Pinpoint the cell where the given text exists, returning its [X, Y] midpoint coordinate. 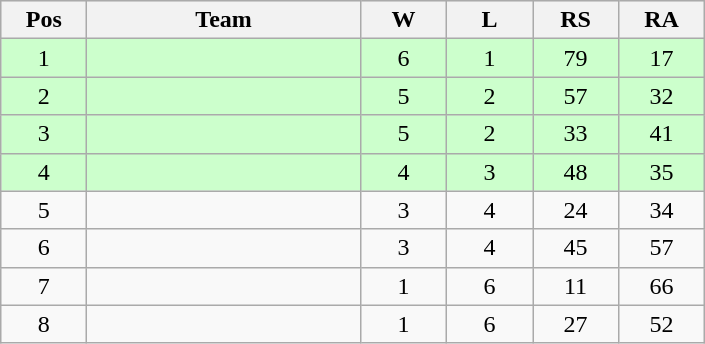
27 [575, 324]
RA [662, 20]
11 [575, 286]
52 [662, 324]
34 [662, 210]
8 [44, 324]
24 [575, 210]
33 [575, 134]
35 [662, 172]
45 [575, 248]
Pos [44, 20]
RS [575, 20]
41 [662, 134]
W [403, 20]
32 [662, 96]
Team [224, 20]
79 [575, 58]
7 [44, 286]
17 [662, 58]
48 [575, 172]
66 [662, 286]
L [489, 20]
